Capture the cell that displays the provided text and extract its (x, y) central coordinate. 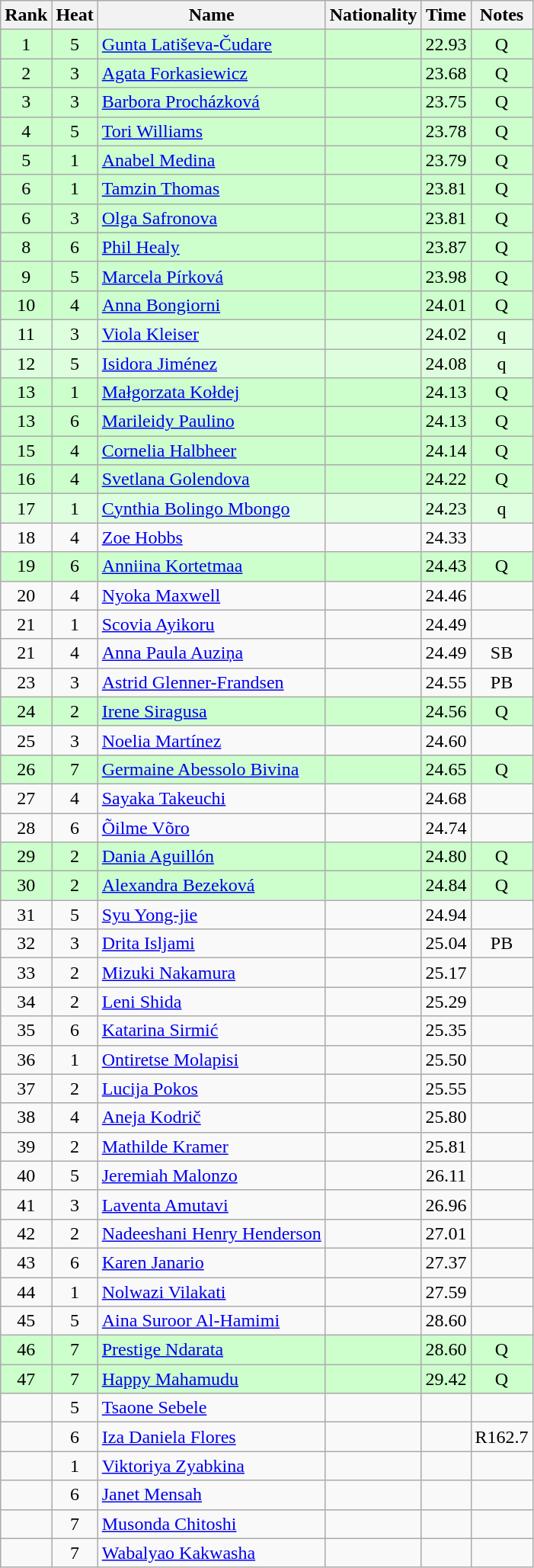
Aneja Kodrič (212, 1117)
24.01 (446, 305)
45 (26, 1321)
Viktoriya Zyabkina (212, 1466)
24.43 (446, 566)
19 (26, 566)
Syu Yong-jie (212, 915)
Olga Safronova (212, 218)
Tamzin Thomas (212, 189)
Tori Williams (212, 131)
Marcela Pírková (212, 276)
R162.7 (501, 1437)
20 (26, 595)
25 (26, 740)
Nolwazi Vilakati (212, 1292)
27.37 (446, 1262)
Scovia Ayikoru (212, 624)
24.56 (446, 711)
47 (26, 1379)
25.80 (446, 1117)
44 (26, 1292)
26 (26, 769)
Jeremiah Malonzo (212, 1175)
Sayaka Takeuchi (212, 798)
24.55 (446, 682)
23.78 (446, 131)
Zoe Hobbs (212, 537)
15 (26, 451)
35 (26, 1031)
46 (26, 1350)
Noelia Martínez (212, 740)
Ontiretse Molapisi (212, 1060)
Name (212, 15)
Mathilde Kramer (212, 1146)
37 (26, 1089)
Õilme Võro (212, 827)
Karen Janario (212, 1262)
Germaine Abessolo Bivina (212, 769)
24.33 (446, 537)
23.75 (446, 102)
39 (26, 1146)
30 (26, 886)
42 (26, 1233)
31 (26, 915)
Leni Shida (212, 1002)
Musonda Chitoshi (212, 1524)
18 (26, 537)
24.80 (446, 857)
28 (26, 827)
Anna Bongiorni (212, 305)
25.04 (446, 944)
Iza Daniela Flores (212, 1437)
Astrid Glenner-Frandsen (212, 682)
25.55 (446, 1089)
Barbora Procházková (212, 102)
24.23 (446, 508)
Anna Paula Auziņa (212, 653)
17 (26, 508)
SB (501, 653)
Isidora Jiménez (212, 364)
33 (26, 973)
24.65 (446, 769)
Cynthia Bolingo Mbongo (212, 508)
24.60 (446, 740)
24.46 (446, 595)
23.98 (446, 276)
23 (26, 682)
16 (26, 479)
Time (446, 15)
Janet Mensah (212, 1495)
Prestige Ndarata (212, 1350)
26.11 (446, 1175)
23.68 (446, 73)
Nadeeshani Henry Henderson (212, 1233)
24.94 (446, 915)
Cornelia Halbheer (212, 451)
40 (26, 1175)
27.01 (446, 1233)
23.87 (446, 247)
22.93 (446, 44)
24.22 (446, 479)
Marileidy Paulino (212, 422)
25.29 (446, 1002)
24.08 (446, 364)
Dania Aguillón (212, 857)
Katarina Sirmić (212, 1031)
24.68 (446, 798)
Svetlana Golendova (212, 479)
34 (26, 1002)
Alexandra Bezeková (212, 886)
10 (26, 305)
36 (26, 1060)
Aina Suroor Al-Hamimi (212, 1321)
24.14 (446, 451)
41 (26, 1204)
Anniina Kortetmaa (212, 566)
24 (26, 711)
Nationality (373, 15)
Mizuki Nakamura (212, 973)
25.35 (446, 1031)
27 (26, 798)
Phil Healy (212, 247)
Anabel Medina (212, 160)
Happy Mahamudu (212, 1379)
38 (26, 1117)
Tsaone Sebele (212, 1408)
Viola Kleiser (212, 334)
25.17 (446, 973)
27.59 (446, 1292)
9 (26, 276)
Nyoka Maxwell (212, 595)
Lucija Pokos (212, 1089)
25.81 (446, 1146)
Drita Isljami (212, 944)
8 (26, 247)
29 (26, 857)
26.96 (446, 1204)
23.79 (446, 160)
Małgorzata Kołdej (212, 393)
24.02 (446, 334)
Gunta Latiševa-Čudare (212, 44)
29.42 (446, 1379)
11 (26, 334)
32 (26, 944)
Rank (26, 15)
Irene Siragusa (212, 711)
12 (26, 364)
Laventa Amutavi (212, 1204)
Notes (501, 15)
Heat (75, 15)
Wabalyao Kakwasha (212, 1553)
24.74 (446, 827)
25.50 (446, 1060)
24.84 (446, 886)
43 (26, 1262)
Agata Forkasiewicz (212, 73)
